Return [X, Y] of the center of cell containing provided text 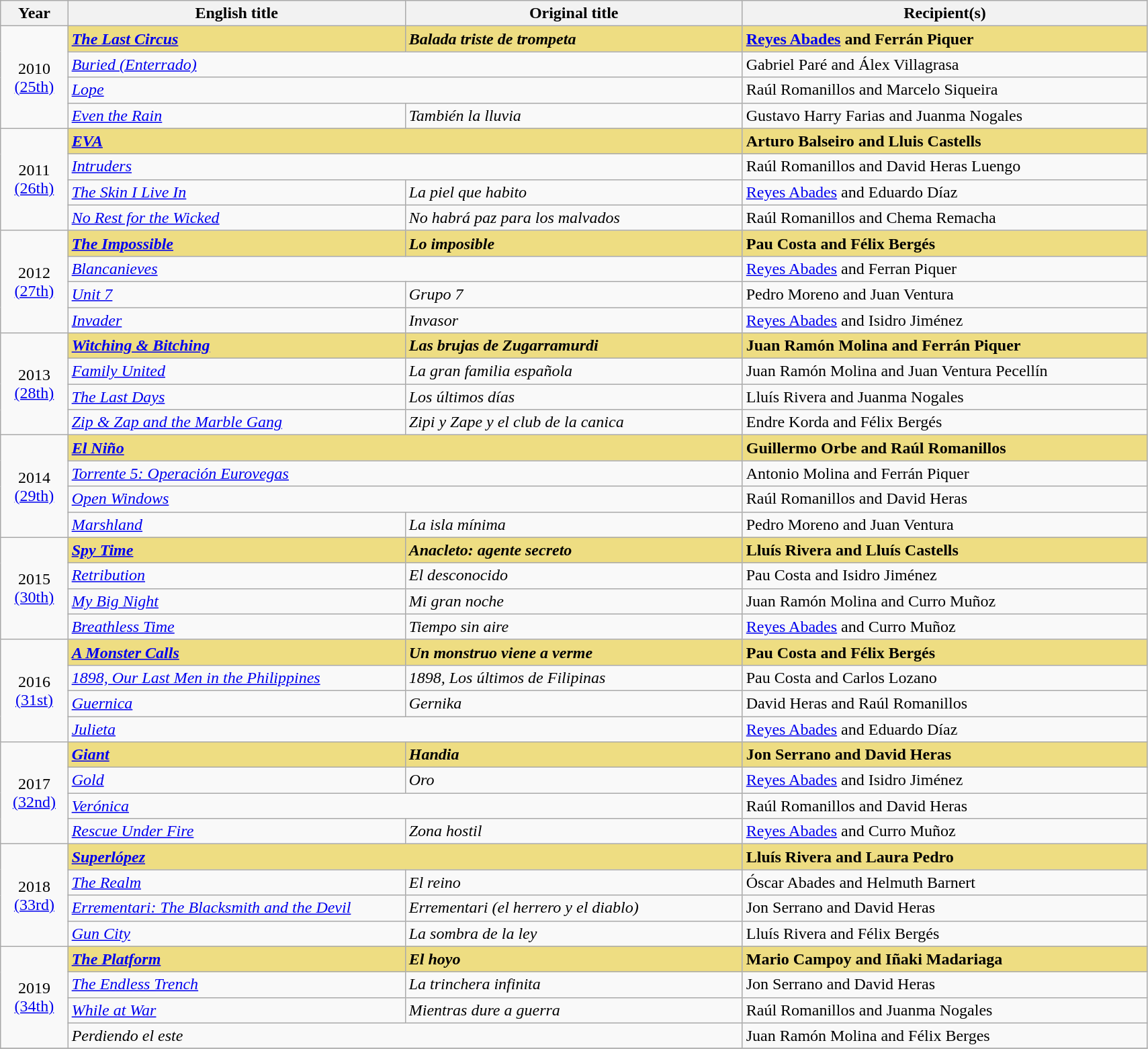
English title [236, 13]
Mario Campoy and Iñaki Madariaga [944, 959]
2018(33rd) [34, 895]
Pau Costa and Isidro Jiménez [944, 576]
Gold [236, 780]
Zipi y Zape y el club de la canica [574, 422]
Lluís Rivera and Lluís Castells [944, 550]
Tiempo sin aire [574, 627]
2013(28th) [34, 384]
Juan Ramón Molina and Curro Muñoz [944, 601]
Lo imposible [574, 243]
Juan Ramón Molina and Juan Ventura Pecellín [944, 371]
El Niño [405, 448]
2015(30th) [34, 588]
Las brujas de Zugarramurdi [574, 346]
Errementari (el herrero y el diablo) [574, 908]
Year [34, 13]
Spy Time [236, 550]
The Last Circus [236, 39]
Gabriel Paré and Álex Villagrasa [944, 64]
Open Windows [405, 499]
Rescue Under Fire [236, 831]
Gustavo Harry Farias and Juanma Nogales [944, 116]
Retribution [236, 576]
No Rest for the Wicked [236, 218]
Witching & Bitching [236, 346]
Lluís Rivera and Félix Bergés [944, 933]
David Heras and Raúl Romanillos [944, 703]
Oro [574, 780]
2014(29th) [34, 486]
Unit 7 [236, 294]
La piel que habito [574, 192]
While at War [236, 1010]
My Big Night [236, 601]
Reyes Abades and Ferrán Piquer [944, 39]
Zip & Zap and the Marble Gang [236, 422]
Torrente 5: Operación Eurovegas [405, 473]
Zona hostil [574, 831]
Gernika [574, 703]
Gun City [236, 933]
Balada triste de trompeta [574, 39]
La gran familia española [574, 371]
2016(31st) [34, 690]
El desconocido [574, 576]
El reino [574, 882]
Breathless Time [236, 627]
También la lluvia [574, 116]
Grupo 7 [574, 294]
Recipient(s) [944, 13]
Endre Korda and Félix Bergés [944, 422]
Perdiendo el este [405, 1036]
Raúl Romanillos and Juanma Nogales [944, 1010]
La isla mínima [574, 524]
Guillermo Orbe and Raúl Romanillos [944, 448]
Original title [574, 13]
Buried (Enterrado) [405, 64]
Juan Ramón Molina and Ferrán Piquer [944, 346]
Verónica [405, 806]
2019(34th) [34, 997]
1898, Los últimos de Filipinas [574, 678]
The Last Days [236, 397]
2012(27th) [34, 281]
Raúl Romanillos and Chema Remacha [944, 218]
A Monster Calls [236, 652]
La sombra de la ley [574, 933]
The Impossible [236, 243]
Giant [236, 755]
Guernica [236, 703]
The Realm [236, 882]
Raúl Romanillos and David Heras Luengo [944, 167]
Superlópez [405, 857]
Arturo Balseiro and Lluis Castells [944, 141]
The Platform [236, 959]
Lluís Rivera and Juanma Nogales [944, 397]
Errementari: The Blacksmith and the Devil [236, 908]
Even the Rain [236, 116]
Reyes Abades and Ferran Piquer [944, 269]
Óscar Abades and Helmuth Barnert [944, 882]
2017(32nd) [34, 793]
Anacleto: agente secreto [574, 550]
Pau Costa and Carlos Lozano [944, 678]
Un monstruo viene a verme [574, 652]
Invasor [574, 320]
EVA [405, 141]
Blancanieves [405, 269]
Marshland [236, 524]
Antonio Molina and Ferrán Piquer [944, 473]
No habrá paz para los malvados [574, 218]
El hoyo [574, 959]
Lope [405, 90]
Mi gran noche [574, 601]
1898, Our Last Men in the Philippines [236, 678]
2011(26th) [34, 179]
2010(25th) [34, 77]
Raúl Romanillos and Marcelo Siqueira [944, 90]
The Skin I Live In [236, 192]
Mientras dure a guerra [574, 1010]
La trinchera infinita [574, 985]
Juan Ramón Molina and Félix Berges [944, 1036]
Family United [236, 371]
Los últimos días [574, 397]
Handia [574, 755]
Invader [236, 320]
The Endless Trench [236, 985]
Intruders [405, 167]
Julieta [405, 729]
Lluís Rivera and Laura Pedro [944, 857]
